Provide the (X, Y) coordinate of the cell's center where the given text is located.  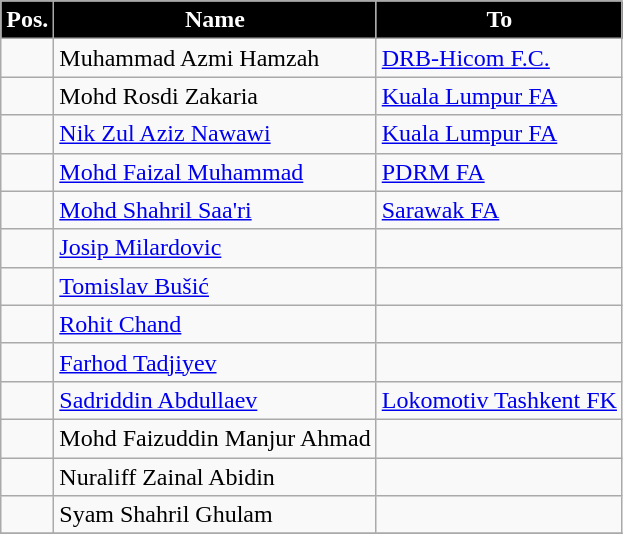
Mohd Faizuddin Manjur Ahmad (215, 438)
Sarawak FA (499, 210)
Mohd Rosdi Zakaria (215, 96)
Mohd Shahril Saa'ri (215, 210)
Mohd Faizal Muhammad (215, 172)
Name (215, 20)
Sadriddin Abdullaev (215, 400)
Nik Zul Aziz Nawawi (215, 134)
PDRM FA (499, 172)
Nuraliff Zainal Abidin (215, 477)
Muhammad Azmi Hamzah (215, 58)
Lokomotiv Tashkent FK (499, 400)
Tomislav Bušić (215, 286)
Rohit Chand (215, 324)
DRB-Hicom F.C. (499, 58)
To (499, 20)
Syam Shahril Ghulam (215, 515)
Pos. (28, 20)
Farhod Tadjiyev (215, 362)
Josip Milardovic (215, 248)
